Extract the [x, y] coordinate from the center of the cell holding the provided text.  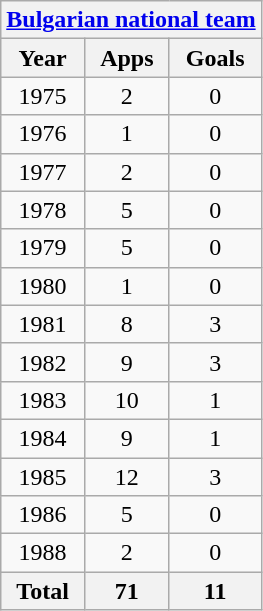
1988 [43, 553]
71 [126, 591]
1984 [43, 438]
1981 [43, 324]
1977 [43, 172]
Goals [215, 58]
11 [215, 591]
Year [43, 58]
1982 [43, 362]
1985 [43, 477]
12 [126, 477]
1986 [43, 515]
1980 [43, 286]
1979 [43, 248]
Total [43, 591]
8 [126, 324]
1983 [43, 400]
10 [126, 400]
Bulgarian national team [131, 20]
Apps [126, 58]
1978 [43, 210]
1975 [43, 96]
1976 [43, 134]
